For the text-containing cell, return its midpoint in (x, y) coordinate format. 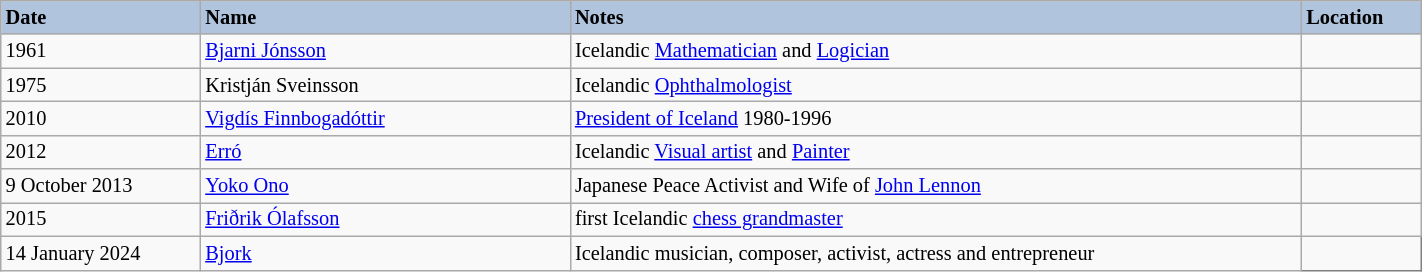
Vigdís Finnbogadóttir (385, 118)
Kristján Sveinsson (385, 85)
2015 (101, 219)
Friðrik Ólafsson (385, 219)
Icelandic musician, composer, activist, actress and entrepreneur (936, 253)
Name (385, 17)
Erró (385, 152)
2010 (101, 118)
Icelandic Visual artist and Painter (936, 152)
Icelandic Mathematician and Logician (936, 51)
9 October 2013 (101, 186)
Bjork (385, 253)
Date (101, 17)
Bjarni Jónsson (385, 51)
Location (1361, 17)
Icelandic Ophthalmologist (936, 85)
Notes (936, 17)
President of Iceland 1980-1996 (936, 118)
14 January 2024 (101, 253)
2012 (101, 152)
Japanese Peace Activist and Wife of John Lennon (936, 186)
first Icelandic chess grandmaster (936, 219)
1975 (101, 85)
1961 (101, 51)
Yoko Ono (385, 186)
